Find where the given text appears and provide that cell's center as (X, Y) coordinate. 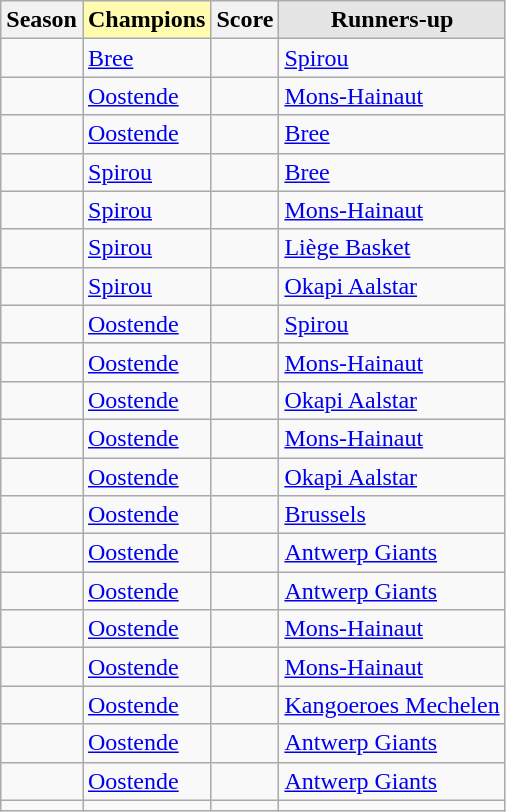
Liège Basket (392, 248)
Season (42, 20)
Champions (146, 20)
Runners-up (392, 20)
Kangoeroes Mechelen (392, 705)
Score (245, 20)
Brussels (392, 515)
